Output the [X, Y] coordinate of the center of the cell containing the given text.  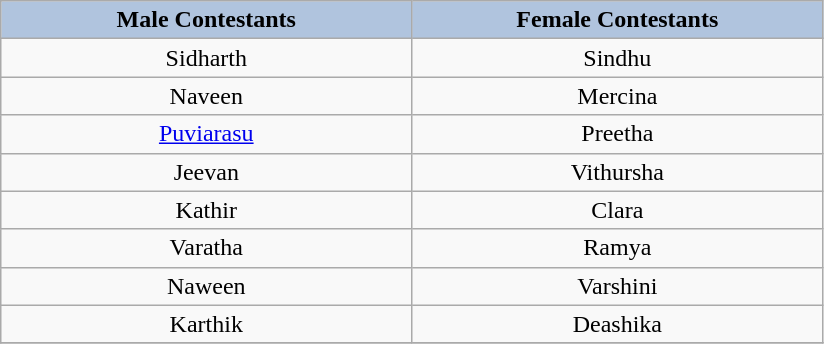
Sindhu [618, 58]
Female Contestants [618, 20]
Clara [618, 210]
Varshini [618, 286]
Naveen [206, 96]
Mercina [618, 96]
Karthik [206, 324]
Kathir [206, 210]
Ramya [618, 248]
Deashika [618, 324]
Jeevan [206, 172]
Preetha [618, 134]
Sidharth [206, 58]
Puviarasu [206, 134]
Naween [206, 286]
Varatha [206, 248]
Vithursha [618, 172]
Male Contestants [206, 20]
